Find where the given text appears and provide that cell's center as (x, y) coordinate. 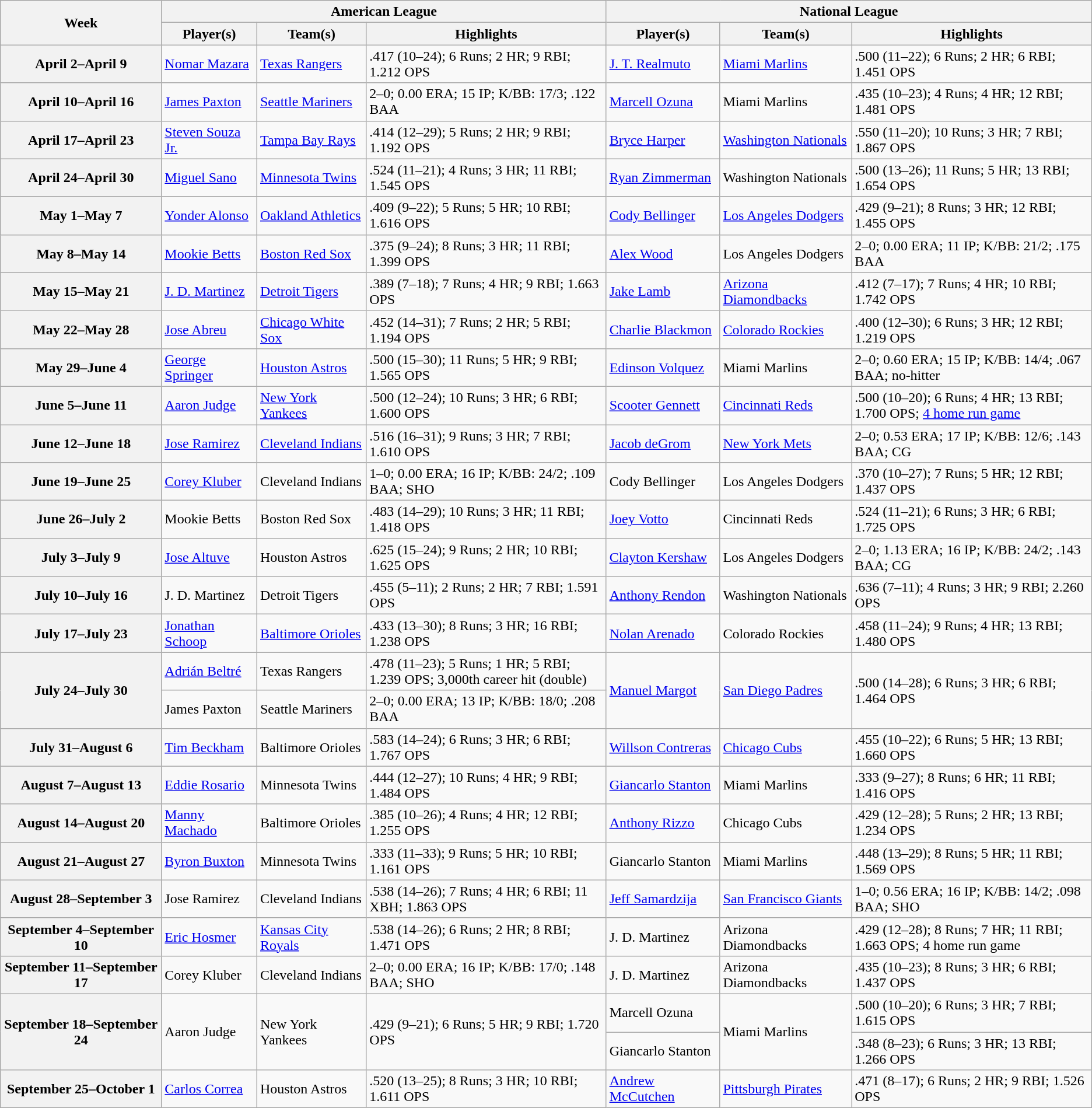
Tim Beckham (209, 747)
Anthony Rendon (663, 595)
Yonder Alonso (209, 216)
August 14–August 20 (81, 823)
.455 (10–22); 6 Runs; 5 HR; 13 RBI; 1.660 OPS (972, 747)
.370 (10–27); 7 Runs; 5 HR; 12 RBI; 1.437 OPS (972, 482)
.429 (9–21); 8 Runs; 3 HR; 12 RBI; 1.455 OPS (972, 216)
.452 (14–31); 7 Runs; 2 HR; 5 RBI; 1.194 OPS (487, 329)
June 26–July 2 (81, 519)
July 10–July 16 (81, 595)
July 31–August 6 (81, 747)
.520 (13–25); 8 Runs; 3 HR; 10 RBI; 1.611 OPS (487, 1089)
July 3–July 9 (81, 558)
Clayton Kershaw (663, 558)
June 19–June 25 (81, 482)
Edinson Volquez (663, 368)
Pittsburgh Pirates (786, 1089)
New York Mets (786, 443)
May 8–May 14 (81, 253)
.478 (11–23); 5 Runs; 1 HR; 5 RBI; 1.239 OPS; 3,000th career hit (double) (487, 671)
Kansas City Royals (311, 937)
2–0; 0.00 ERA; 11 IP; K/BB: 21/2; .175 BAA (972, 253)
.444 (12–27); 10 Runs; 4 HR; 9 RBI; 1.484 OPS (487, 785)
George Springer (209, 368)
San Diego Padres (786, 690)
Miguel Sano (209, 177)
Byron Buxton (209, 861)
.538 (14–26); 6 Runs; 2 HR; 8 RBI; 1.471 OPS (487, 937)
August 21–August 27 (81, 861)
May 15–May 21 (81, 292)
.458 (11–24); 9 Runs; 4 HR; 13 RBI; 1.480 OPS (972, 634)
June 12–June 18 (81, 443)
Week (81, 23)
May 29–June 4 (81, 368)
Steven Souza Jr. (209, 140)
May 1–May 7 (81, 216)
April 17–April 23 (81, 140)
September 18–September 24 (81, 1032)
June 5–June 11 (81, 405)
Eddie Rosario (209, 785)
.524 (11–21); 4 Runs; 3 HR; 11 RBI; 1.545 OPS (487, 177)
Eric Hosmer (209, 937)
San Francisco Giants (786, 899)
.483 (14–29); 10 Runs; 3 HR; 11 RBI; 1.418 OPS (487, 519)
1–0; 0.56 ERA; 16 IP; K/BB: 14/2; .098 BAA; SHO (972, 899)
.389 (7–18); 7 Runs; 4 HR; 9 RBI; 1.663 OPS (487, 292)
.448 (13–29); 8 Runs; 5 HR; 11 RBI; 1.569 OPS (972, 861)
Manny Machado (209, 823)
Jonathan Schoop (209, 634)
May 22–May 28 (81, 329)
Nomar Mazara (209, 64)
.429 (9–21); 6 Runs; 5 HR; 9 RBI; 1.720 OPS (487, 1032)
.429 (12–28); 8 Runs; 7 HR; 11 RBI; 1.663 OPS; 4 home run game (972, 937)
September 25–October 1 (81, 1089)
.516 (16–31); 9 Runs; 3 HR; 7 RBI; 1.610 OPS (487, 443)
April 10–April 16 (81, 102)
Manuel Margot (663, 690)
.409 (9–22); 5 Runs; 5 HR; 10 RBI; 1.616 OPS (487, 216)
.500 (10–20); 6 Runs; 3 HR; 7 RBI; 1.615 OPS (972, 1013)
Joey Votto (663, 519)
Chicago White Sox (311, 329)
Scooter Gennett (663, 405)
Jose Altuve (209, 558)
.412 (7–17); 7 Runs; 4 HR; 10 RBI; 1.742 OPS (972, 292)
.435 (10–23); 8 Runs; 3 HR; 6 RBI; 1.437 OPS (972, 974)
2–0; 0.00 ERA; 16 IP; K/BB: 17/0; .148 BAA; SHO (487, 974)
Ryan Zimmerman (663, 177)
.500 (11–22); 6 Runs; 2 HR; 6 RBI; 1.451 OPS (972, 64)
.550 (11–20); 10 Runs; 3 HR; 7 RBI; 1.867 OPS (972, 140)
.625 (15–24); 9 Runs; 2 HR; 10 RBI; 1.625 OPS (487, 558)
Jacob deGrom (663, 443)
.429 (12–28); 5 Runs; 2 HR; 13 RBI; 1.234 OPS (972, 823)
National League (849, 12)
.538 (14–26); 7 Runs; 4 HR; 6 RBI; 11 XBH; 1.863 OPS (487, 899)
Willson Contreras (663, 747)
.500 (13–26); 11 Runs; 5 HR; 13 RBI; 1.654 OPS (972, 177)
2–0; 0.60 ERA; 15 IP; K/BB: 14/4; .067 BAA; no-hitter (972, 368)
August 7–August 13 (81, 785)
July 17–July 23 (81, 634)
Jake Lamb (663, 292)
September 11–September 17 (81, 974)
.500 (12–24); 10 Runs; 3 HR; 6 RBI; 1.600 OPS (487, 405)
1–0; 0.00 ERA; 16 IP; K/BB: 24/2; .109 BAA; SHO (487, 482)
.385 (10–26); 4 Runs; 4 HR; 12 RBI; 1.255 OPS (487, 823)
American League (384, 12)
Bryce Harper (663, 140)
.636 (7–11); 4 Runs; 3 HR; 9 RBI; 2.260 OPS (972, 595)
Anthony Rizzo (663, 823)
.333 (9–27); 8 Runs; 6 HR; 11 RBI; 1.416 OPS (972, 785)
.435 (10–23); 4 Runs; 4 HR; 12 RBI; 1.481 OPS (972, 102)
Charlie Blackmon (663, 329)
.333 (11–33); 9 Runs; 5 HR; 10 RBI; 1.161 OPS (487, 861)
.583 (14–24); 6 Runs; 3 HR; 6 RBI; 1.767 OPS (487, 747)
April 24–April 30 (81, 177)
Andrew McCutchen (663, 1089)
Oakland Athletics (311, 216)
J. T. Realmuto (663, 64)
.433 (13–30); 8 Runs; 3 HR; 16 RBI; 1.238 OPS (487, 634)
Carlos Correa (209, 1089)
2–0; 0.00 ERA; 13 IP; K/BB: 18/0; .208 BAA (487, 709)
.471 (8–17); 6 Runs; 2 HR; 9 RBI; 1.526 OPS (972, 1089)
Alex Wood (663, 253)
.500 (15–30); 11 Runs; 5 HR; 9 RBI; 1.565 OPS (487, 368)
Jeff Samardzija (663, 899)
.500 (10–20); 6 Runs; 4 HR; 13 RBI; 1.700 OPS; 4 home run game (972, 405)
.455 (5–11); 2 Runs; 2 HR; 7 RBI; 1.591 OPS (487, 595)
2–0; 0.53 ERA; 17 IP; K/BB: 12/6; .143 BAA; CG (972, 443)
.500 (14–28); 6 Runs; 3 HR; 6 RBI; 1.464 OPS (972, 690)
Adrián Beltré (209, 671)
August 28–September 3 (81, 899)
Nolan Arenado (663, 634)
.348 (8–23); 6 Runs; 3 HR; 13 RBI; 1.266 OPS (972, 1050)
2–0; 1.13 ERA; 16 IP; K/BB: 24/2; .143 BAA; CG (972, 558)
April 2–April 9 (81, 64)
.400 (12–30); 6 Runs; 3 HR; 12 RBI; 1.219 OPS (972, 329)
2–0; 0.00 ERA; 15 IP; K/BB: 17/3; .122 BAA (487, 102)
.524 (11–21); 6 Runs; 3 HR; 6 RBI; 1.725 OPS (972, 519)
.375 (9–24); 8 Runs; 3 HR; 11 RBI; 1.399 OPS (487, 253)
.414 (12–29); 5 Runs; 2 HR; 9 RBI; 1.192 OPS (487, 140)
July 24–July 30 (81, 690)
Tampa Bay Rays (311, 140)
September 4–September 10 (81, 937)
Jose Abreu (209, 329)
.417 (10–24); 6 Runs; 2 HR; 9 RBI; 1.212 OPS (487, 64)
